Extract the [X, Y] coordinate from the center of the cell holding the provided text.  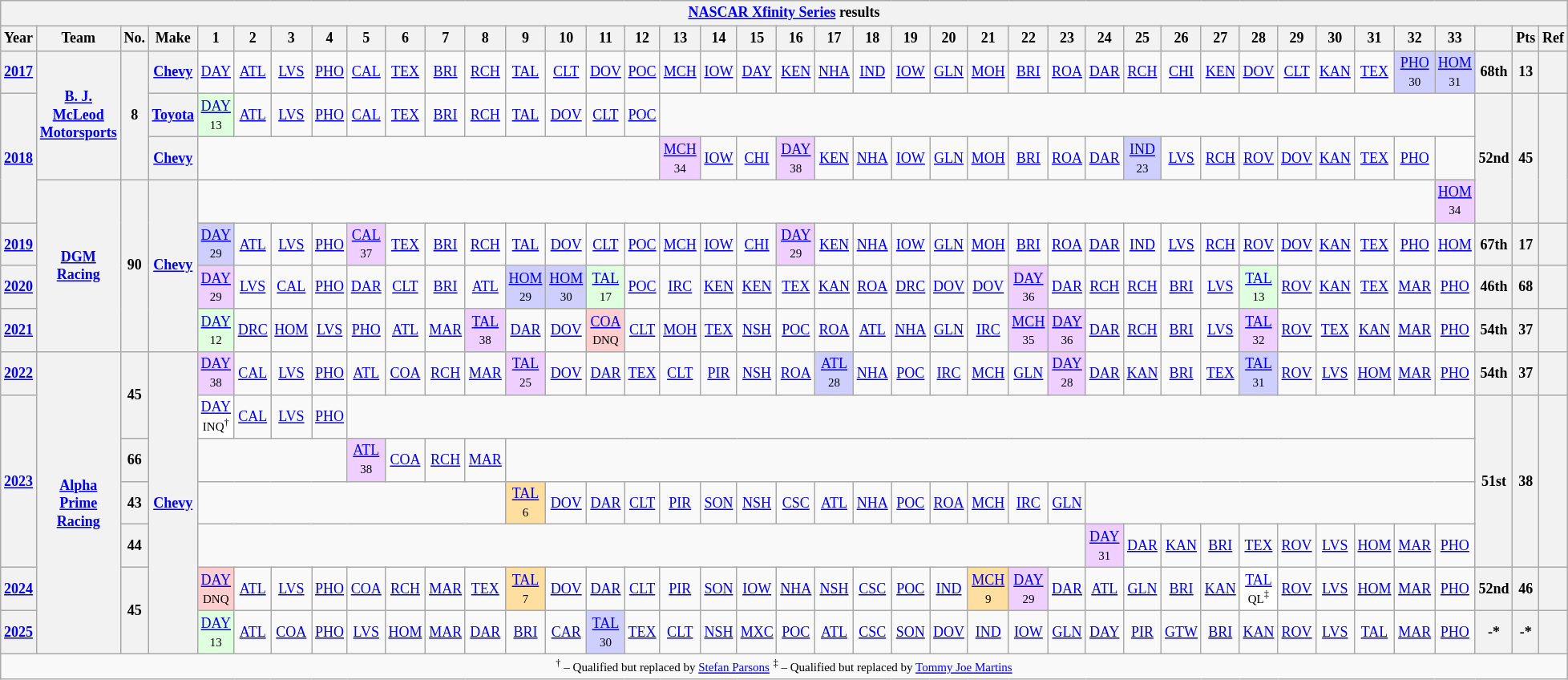
HOM29 [526, 287]
MCH34 [680, 158]
MCH35 [1028, 330]
2025 [19, 633]
6 [406, 38]
3 [292, 38]
B. J. McLeod Motorsports [79, 115]
19 [911, 38]
26 [1182, 38]
22 [1028, 38]
31 [1374, 38]
MCH9 [988, 589]
11 [606, 38]
43 [135, 503]
Year [19, 38]
2022 [19, 374]
2021 [19, 330]
30 [1335, 38]
DAY12 [216, 330]
Ref [1554, 38]
ATL28 [835, 374]
7 [446, 38]
44 [135, 546]
TAL30 [606, 633]
DAY31 [1105, 546]
2 [253, 38]
23 [1068, 38]
2019 [19, 245]
Pts [1526, 38]
15 [757, 38]
21 [988, 38]
14 [719, 38]
NASCAR Xfinity Series results [784, 13]
TAL25 [526, 374]
TAL13 [1259, 287]
No. [135, 38]
68th [1494, 72]
HOM31 [1456, 72]
66 [135, 460]
24 [1105, 38]
25 [1142, 38]
TAL7 [526, 589]
IND23 [1142, 158]
29 [1297, 38]
4 [330, 38]
38 [1526, 481]
5 [366, 38]
TAL38 [485, 330]
90 [135, 266]
67th [1494, 245]
51st [1494, 481]
TAL6 [526, 503]
46 [1526, 589]
Toyota [173, 115]
10 [566, 38]
HOM30 [566, 287]
DAYINQ† [216, 416]
Make [173, 38]
2023 [19, 481]
TALQL‡ [1259, 589]
TAL17 [606, 287]
CAR [566, 633]
HOM34 [1456, 201]
DGM Racing [79, 266]
9 [526, 38]
2020 [19, 287]
† – Qualified but replaced by Stefan Parsons ‡ – Qualified but replaced by Tommy Joe Martins [784, 666]
20 [949, 38]
ATL38 [366, 460]
PHO30 [1415, 72]
GTW [1182, 633]
16 [796, 38]
DAY28 [1068, 374]
28 [1259, 38]
Team [79, 38]
CAL37 [366, 245]
46th [1494, 287]
12 [642, 38]
COADNQ [606, 330]
27 [1220, 38]
MXC [757, 633]
2024 [19, 589]
1 [216, 38]
68 [1526, 287]
32 [1415, 38]
18 [872, 38]
33 [1456, 38]
2018 [19, 159]
2017 [19, 72]
TAL31 [1259, 374]
TAL32 [1259, 330]
DAYDNQ [216, 589]
Alpha Prime Racing [79, 504]
